Pinpoint the cell where the given text exists, returning its [x, y] midpoint coordinate. 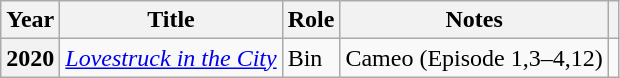
Year [30, 20]
Role [311, 20]
Title [171, 20]
Bin [311, 58]
2020 [30, 58]
Lovestruck in the City [171, 58]
Notes [474, 20]
Cameo (Episode 1,3–4,12) [474, 58]
